Pinpoint the cell where the given text exists, returning its (x, y) midpoint coordinate. 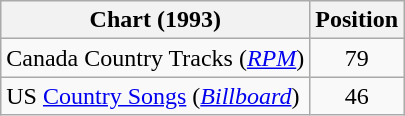
Canada Country Tracks (RPM) (156, 58)
US Country Songs (Billboard) (156, 96)
46 (357, 96)
Position (357, 20)
79 (357, 58)
Chart (1993) (156, 20)
